Search for the cell housing the specified text and yield its (x, y) center coordinate. 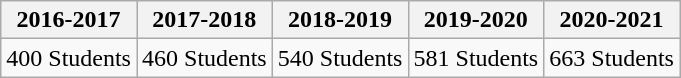
2019-2020 (476, 20)
663 Students (612, 58)
581 Students (476, 58)
2018-2019 (340, 20)
2016-2017 (69, 20)
2017-2018 (204, 20)
460 Students (204, 58)
2020-2021 (612, 20)
400 Students (69, 58)
540 Students (340, 58)
